Return [X, Y] of the center of cell containing provided text 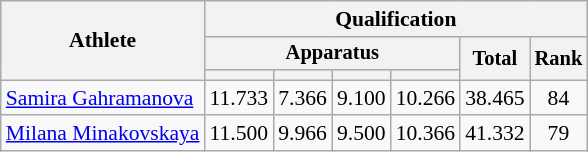
Total [494, 58]
11.733 [240, 98]
79 [559, 134]
84 [559, 98]
Rank [559, 58]
Athlete [103, 40]
10.266 [426, 98]
Apparatus [333, 54]
11.500 [240, 134]
38.465 [494, 98]
41.332 [494, 134]
9.966 [302, 134]
Samira Gahramanova [103, 98]
Milana Minakovskaya [103, 134]
10.366 [426, 134]
9.500 [362, 134]
7.366 [302, 98]
9.100 [362, 98]
Qualification [396, 19]
